Extract the [x, y] coordinate from the center of the cell holding the provided text.  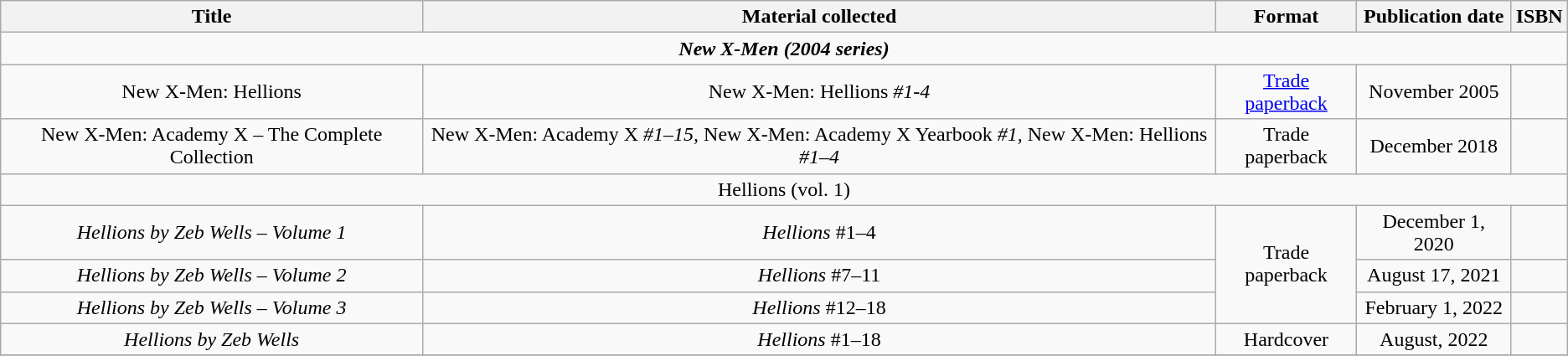
Hellions #1–18 [819, 339]
February 1, 2022 [1434, 307]
Publication date [1434, 17]
Title [212, 17]
August 17, 2021 [1434, 276]
Format [1287, 17]
New X-Men: Academy X #1–15, New X-Men: Academy X Yearbook #1, New X-Men: Hellions #1–4 [819, 146]
Hellions #7–11 [819, 276]
Hellions by Zeb Wells [212, 339]
Hellions by Zeb Wells – Volume 2 [212, 276]
Hellions #12–18 [819, 307]
Hellions by Zeb Wells – Volume 3 [212, 307]
August, 2022 [1434, 339]
Hellions by Zeb Wells – Volume 1 [212, 233]
New X-Men: Hellions [212, 92]
Material collected [819, 17]
New X-Men (2004 series) [784, 49]
New X-Men: Hellions #1-4 [819, 92]
Hellions (vol. 1) [784, 189]
New X-Men: Academy X – The Complete Collection [212, 146]
Hardcover [1287, 339]
Hellions #1–4 [819, 233]
December 2018 [1434, 146]
ISBN [1540, 17]
November 2005 [1434, 92]
December 1, 2020 [1434, 233]
